Identify which cell holds the provided text, then report its (X, Y) central coordinate. 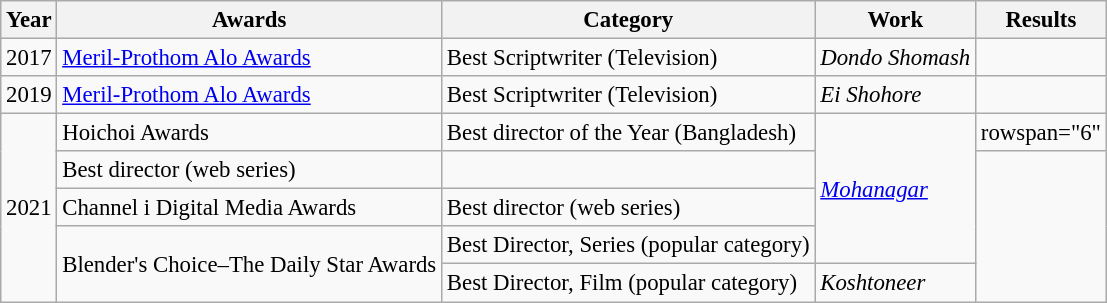
Dondo Shomash (896, 58)
Year (29, 20)
2021 (29, 208)
Results (1042, 20)
Ei Shohore (896, 95)
Awards (250, 20)
Channel i Digital Media Awards (250, 208)
2019 (29, 95)
Mohanagar (896, 189)
Best Director, Film (popular category) (628, 283)
Work (896, 20)
Koshtoneer (896, 283)
Blender's Choice–The Daily Star Awards (250, 264)
Best director of the Year (Bangladesh) (628, 133)
Hoichoi Awards (250, 133)
Best Director, Series (popular category) (628, 245)
rowspan="6" (1042, 133)
2017 (29, 58)
Category (628, 20)
